Extract the (X, Y) coordinate from the center of the cell holding the provided text.  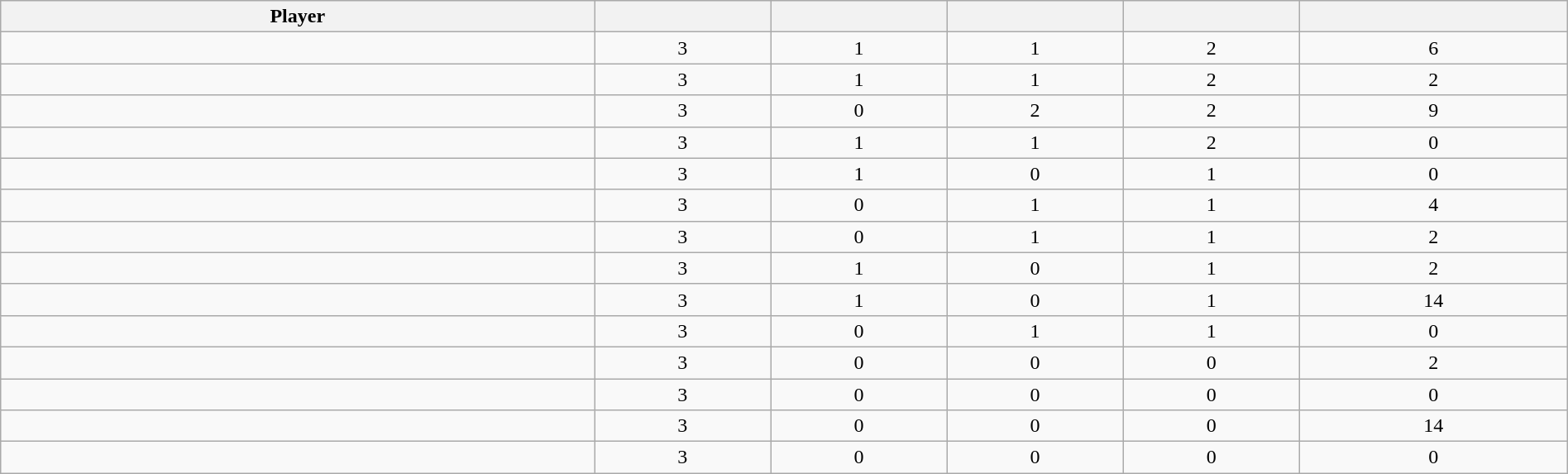
6 (1433, 48)
4 (1433, 205)
Player (298, 17)
9 (1433, 111)
